Detect which cell encompasses the target text, then output its (X, Y) center coordinate. 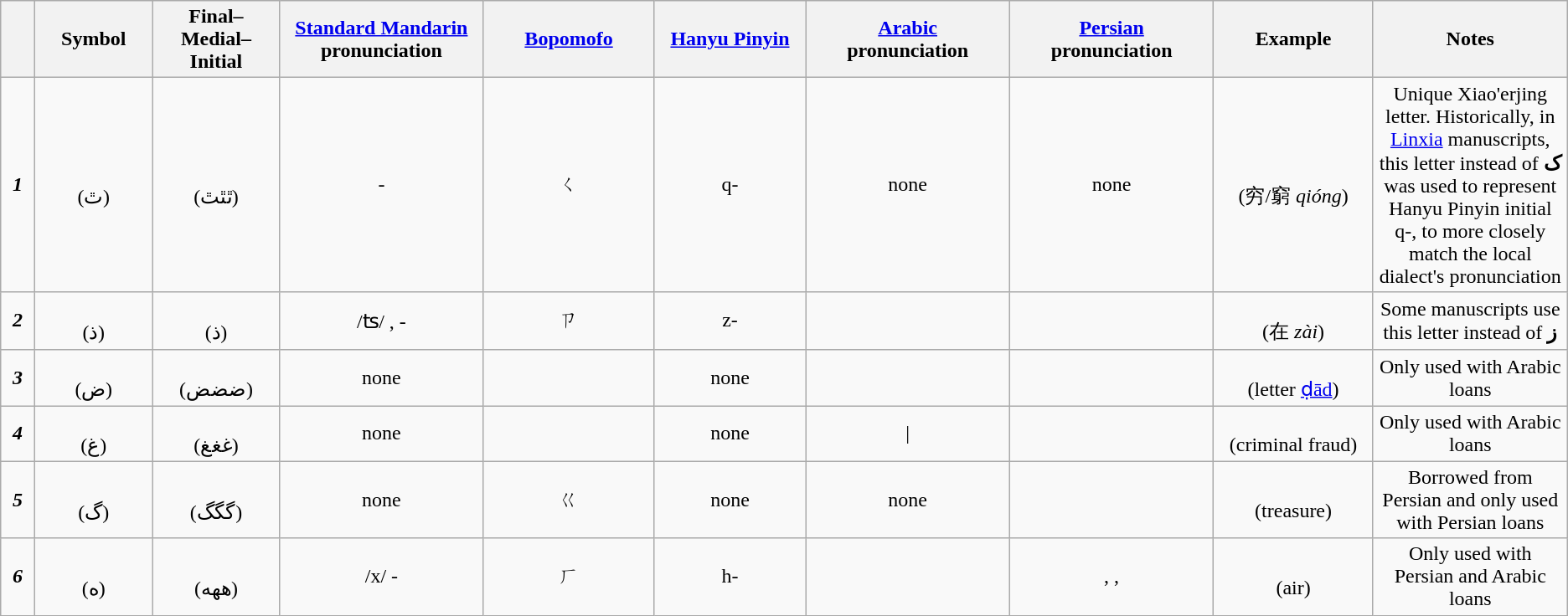
ㄏ (569, 577)
Bopomofo (569, 39)
Arabicpronunciation (908, 39)
Persianpronunciation (1111, 39)
Symbol (94, 39)
ㄍ (569, 500)
ㄗ (569, 321)
(ضضض) (216, 378)
(treasure) (1293, 500)
q- (730, 185)
/x/ - (382, 577)
Some manuscripts use this letter instead of ز (1470, 321)
z- (730, 321)
(在 zài) (1293, 321)
(criminal fraud) (1293, 434)
2 (18, 321)
Borrowed from Persian and only used with Persian loans (1470, 500)
Final–Medial–Initial (216, 39)
(گ) (94, 500)
h- (730, 577)
Example (1293, 39)
4 (18, 434)
(ٿٿٿ) (216, 185)
(گگگ) (216, 500)
(ض) (94, 378)
(air) (1293, 577)
Standard Mandarinpronunciation (382, 39)
- (382, 185)
ㄑ (569, 185)
(ههه) (216, 577)
/ʦ/ , - (382, 321)
3 (18, 378)
(letter ḍād) (1293, 378)
(ه) (94, 577)
(穷/窮 qióng) (1293, 185)
(ٿ) (94, 185)
(غ) (94, 434)
Notes (1470, 39)
(غغغ) (216, 434)
6 (18, 577)
1 (18, 185)
Only used with Persian and Arabic loans (1470, 577)
| (908, 434)
5 (18, 500)
Hanyu Pinyin (730, 39)
, , (1111, 577)
